Scan for the cell matching the given text and deliver its (x, y) coordinate at center. 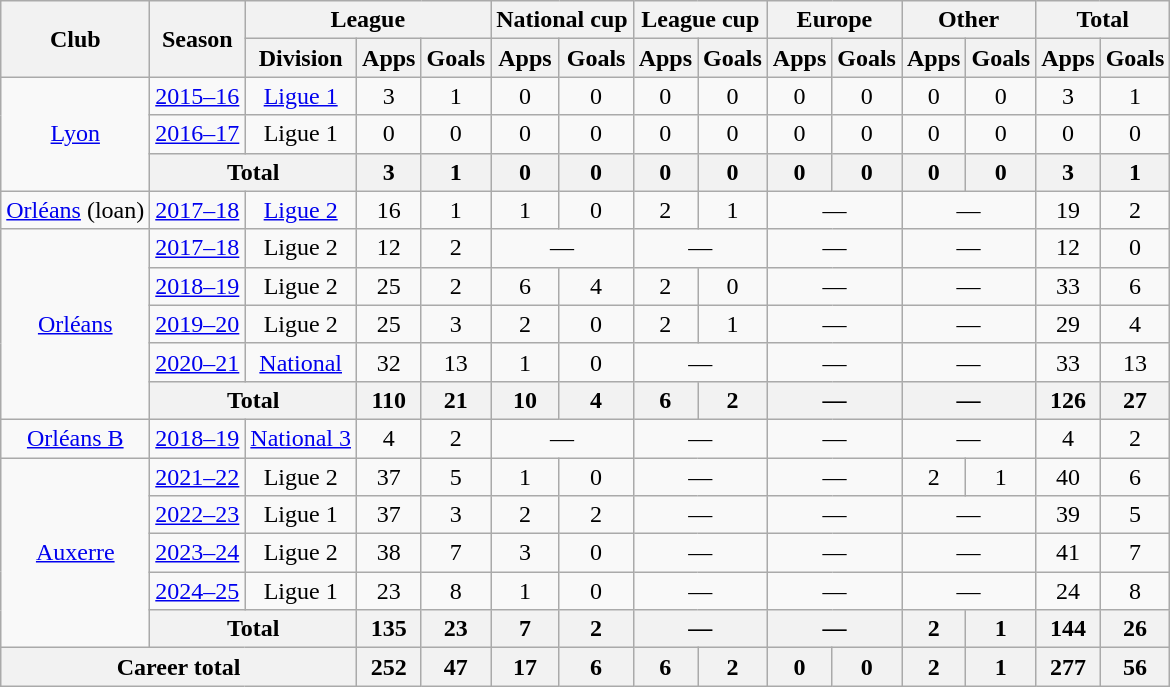
Division (301, 58)
144 (1068, 629)
Club (76, 39)
2016–17 (198, 134)
2015–16 (198, 96)
26 (1135, 629)
2020–21 (198, 362)
Career total (179, 667)
24 (1068, 591)
126 (1068, 400)
National 3 (301, 438)
110 (389, 400)
40 (1068, 477)
252 (389, 667)
2024–25 (198, 591)
League (368, 20)
National cup (562, 20)
10 (525, 400)
2022–23 (198, 515)
Orléans B (76, 438)
16 (389, 210)
135 (389, 629)
19 (1068, 210)
National (301, 362)
38 (389, 553)
Orléans (loan) (76, 210)
56 (1135, 667)
39 (1068, 515)
Europe (834, 20)
32 (389, 362)
21 (456, 400)
Other (969, 20)
17 (525, 667)
League cup (700, 20)
27 (1135, 400)
47 (456, 667)
Lyon (76, 134)
Orléans (76, 324)
Season (198, 39)
277 (1068, 667)
41 (1068, 553)
29 (1068, 324)
2021–22 (198, 477)
Auxerre (76, 553)
2023–24 (198, 553)
2019–20 (198, 324)
